Provide the [x, y] coordinate of the cell's center where the given text is located.  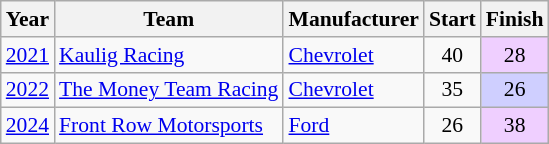
Finish [515, 19]
Start [452, 19]
The Money Team Racing [168, 90]
Team [168, 19]
Kaulig Racing [168, 55]
2022 [28, 90]
38 [515, 126]
Manufacturer [353, 19]
28 [515, 55]
Ford [353, 126]
2024 [28, 126]
Front Row Motorsports [168, 126]
40 [452, 55]
2021 [28, 55]
35 [452, 90]
Year [28, 19]
